Pinpoint the cell where the given text exists, returning its (x, y) midpoint coordinate. 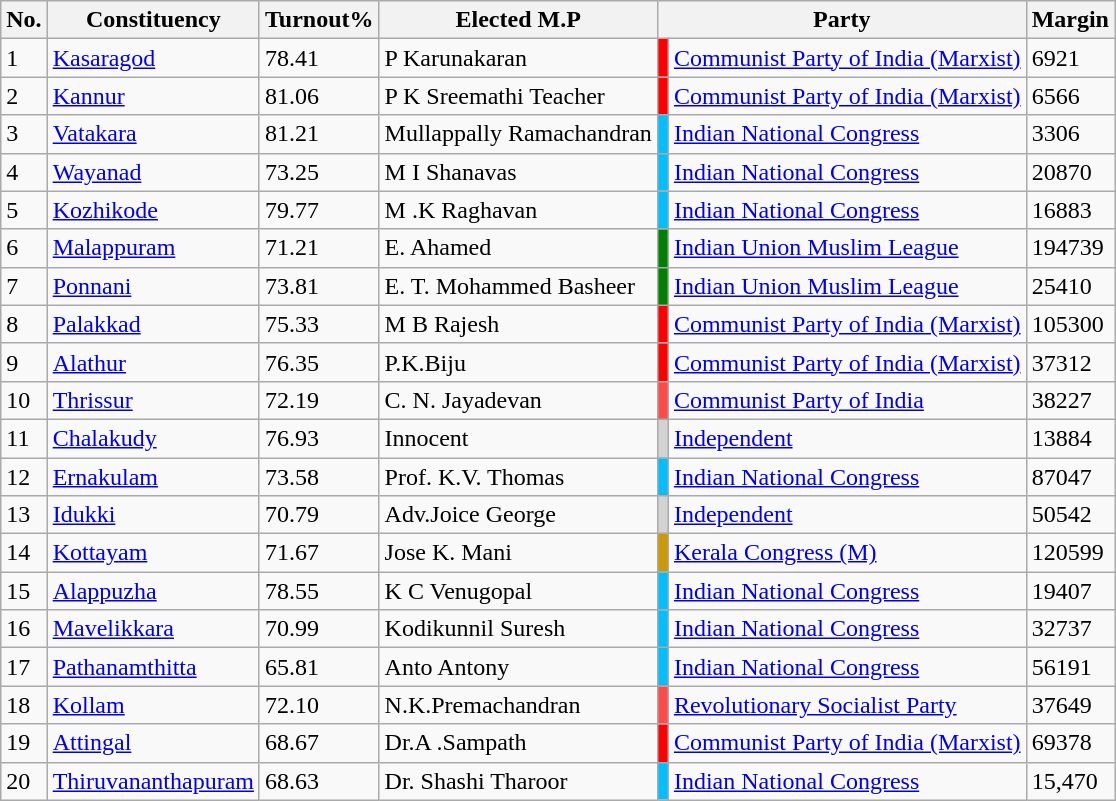
81.21 (319, 134)
16 (24, 629)
Vatakara (153, 134)
Revolutionary Socialist Party (847, 705)
M .K Raghavan (518, 210)
9 (24, 362)
13 (24, 515)
Malappuram (153, 248)
73.25 (319, 172)
56191 (1070, 667)
Kannur (153, 96)
E. T. Mohammed Basheer (518, 286)
Alappuzha (153, 591)
2 (24, 96)
Chalakudy (153, 438)
71.21 (319, 248)
M B Rajesh (518, 324)
Attingal (153, 743)
18 (24, 705)
Kozhikode (153, 210)
P K Sreemathi Teacher (518, 96)
16883 (1070, 210)
Thiruvananthapuram (153, 781)
70.79 (319, 515)
4 (24, 172)
Constituency (153, 20)
Wayanad (153, 172)
P.K.Biju (518, 362)
76.35 (319, 362)
73.81 (319, 286)
Adv.Joice George (518, 515)
37649 (1070, 705)
105300 (1070, 324)
11 (24, 438)
Jose K. Mani (518, 553)
25410 (1070, 286)
Ponnani (153, 286)
3 (24, 134)
17 (24, 667)
6921 (1070, 58)
37312 (1070, 362)
73.58 (319, 477)
20870 (1070, 172)
76.93 (319, 438)
No. (24, 20)
Thrissur (153, 400)
78.41 (319, 58)
1 (24, 58)
79.77 (319, 210)
Turnout% (319, 20)
Margin (1070, 20)
72.19 (319, 400)
20 (24, 781)
8 (24, 324)
19407 (1070, 591)
Communist Party of India (847, 400)
E. Ahamed (518, 248)
7 (24, 286)
Alathur (153, 362)
194739 (1070, 248)
Prof. K.V. Thomas (518, 477)
68.63 (319, 781)
68.67 (319, 743)
6 (24, 248)
Anto Antony (518, 667)
12 (24, 477)
120599 (1070, 553)
N.K.Premachandran (518, 705)
Party (842, 20)
50542 (1070, 515)
69378 (1070, 743)
3306 (1070, 134)
K C Venugopal (518, 591)
Palakkad (153, 324)
5 (24, 210)
Kasaragod (153, 58)
6566 (1070, 96)
19 (24, 743)
Mullappally Ramachandran (518, 134)
71.67 (319, 553)
Kollam (153, 705)
Kodikunnil Suresh (518, 629)
14 (24, 553)
Pathanamthitta (153, 667)
C. N. Jayadevan (518, 400)
87047 (1070, 477)
32737 (1070, 629)
Kerala Congress (M) (847, 553)
Mavelikkara (153, 629)
M I Shanavas (518, 172)
Dr.A .Sampath (518, 743)
Dr. Shashi Tharoor (518, 781)
65.81 (319, 667)
15 (24, 591)
75.33 (319, 324)
70.99 (319, 629)
Ernakulam (153, 477)
Elected M.P (518, 20)
Innocent (518, 438)
10 (24, 400)
81.06 (319, 96)
Idukki (153, 515)
15,470 (1070, 781)
38227 (1070, 400)
P Karunakaran (518, 58)
72.10 (319, 705)
Kottayam (153, 553)
13884 (1070, 438)
78.55 (319, 591)
